Output the (X, Y) coordinate of the center of the cell containing the given text.  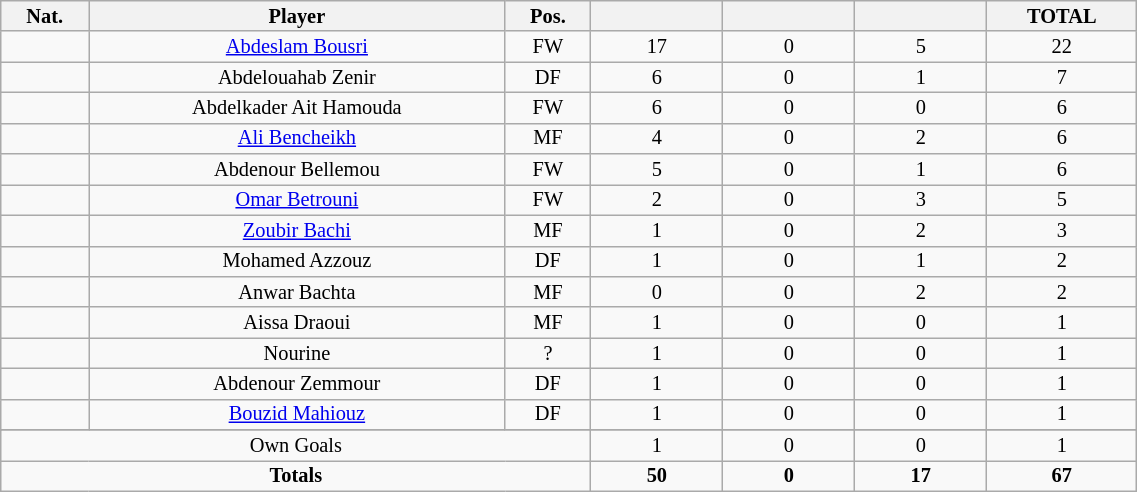
Abdelouahab Zenir (297, 78)
67 (1062, 476)
Abdenour Zemmour (297, 384)
50 (657, 476)
Omar Betrouni (297, 200)
Mohamed Azzouz (297, 262)
Abdeslam Bousri (297, 46)
Own Goals (296, 446)
Totals (296, 476)
Nourine (297, 354)
? (548, 354)
Aissa Draoui (297, 322)
22 (1062, 46)
TOTAL (1062, 16)
4 (657, 138)
Bouzid Mahiouz (297, 414)
Anwar Bachta (297, 292)
Abdelkader Ait Hamouda (297, 108)
Pos. (548, 16)
7 (1062, 78)
Abdenour Bellemou (297, 170)
Zoubir Bachi (297, 230)
Ali Bencheikh (297, 138)
Player (297, 16)
Nat. (45, 16)
